Detect which cell encompasses the target text, then output its (X, Y) center coordinate. 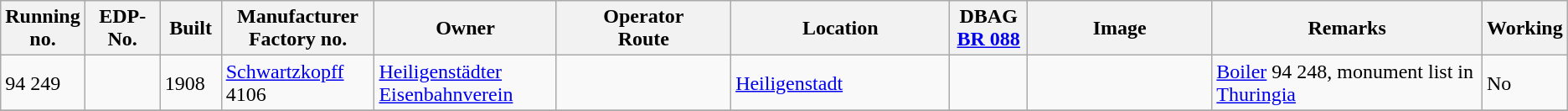
1908 (191, 82)
Boiler 94 248, monument list in Thuringia (1347, 82)
Heiligenstadt (841, 82)
Built (191, 29)
Schwartzkopff4106 (298, 82)
EDP-No. (122, 29)
Image (1119, 29)
No (1524, 82)
Working (1524, 29)
ManufacturerFactory no. (298, 29)
Runningno. (43, 29)
OperatorRoute (643, 29)
Location (841, 29)
94 249 (43, 82)
Remarks (1347, 29)
Heiligenstädter Eisenbahnverein (466, 82)
DBAGBR 088 (988, 29)
Owner (466, 29)
